From the cell containing the given text, extract its center point as [X, Y] coordinate. 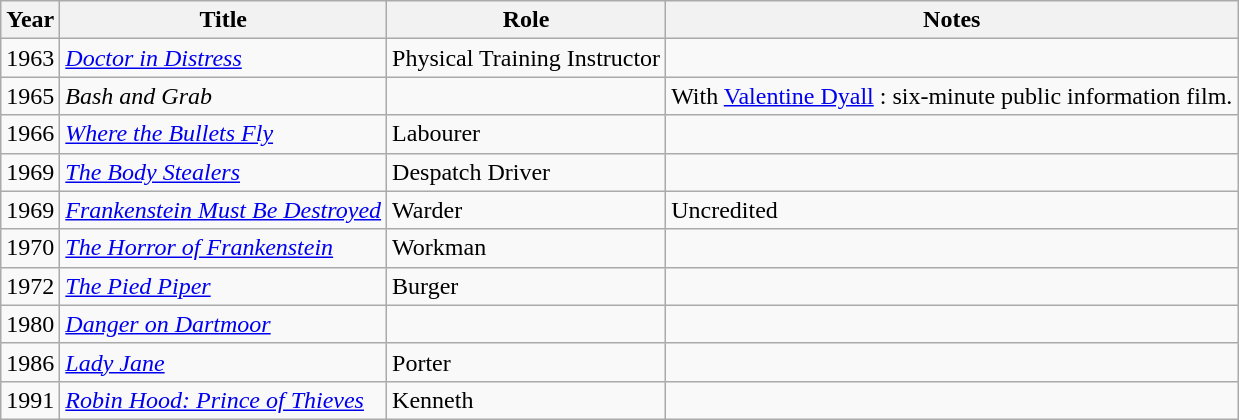
1986 [30, 362]
1970 [30, 248]
Burger [526, 286]
The Pied Piper [224, 286]
1980 [30, 324]
Danger on Dartmoor [224, 324]
Notes [952, 20]
Year [30, 20]
1972 [30, 286]
Uncredited [952, 210]
Workman [526, 248]
With Valentine Dyall : six-minute public information film. [952, 96]
Labourer [526, 134]
1991 [30, 400]
Kenneth [526, 400]
Physical Training Instructor [526, 58]
Lady Jane [224, 362]
Frankenstein Must Be Destroyed [224, 210]
1963 [30, 58]
The Horror of Frankenstein [224, 248]
1965 [30, 96]
Where the Bullets Fly [224, 134]
Porter [526, 362]
Despatch Driver [526, 172]
Robin Hood: Prince of Thieves [224, 400]
Doctor in Distress [224, 58]
Warder [526, 210]
Role [526, 20]
Title [224, 20]
1966 [30, 134]
Bash and Grab [224, 96]
The Body Stealers [224, 172]
